Determine the [X, Y] coordinate at the center of the cell enclosing the given text.  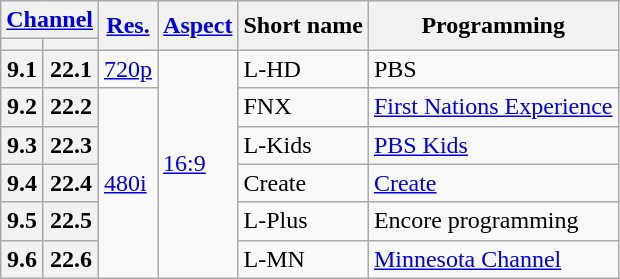
FNX [303, 107]
9.5 [22, 221]
Short name [303, 26]
PBS Kids [493, 145]
L-Plus [303, 221]
First Nations Experience [493, 107]
22.5 [70, 221]
22.6 [70, 259]
9.2 [22, 107]
Minnesota Channel [493, 259]
720p [128, 69]
PBS [493, 69]
Aspect [198, 26]
22.3 [70, 145]
L-HD [303, 69]
L-MN [303, 259]
9.1 [22, 69]
Encore programming [493, 221]
9.4 [22, 183]
22.4 [70, 183]
9.6 [22, 259]
Res. [128, 26]
480i [128, 183]
9.3 [22, 145]
Channel [50, 20]
22.1 [70, 69]
22.2 [70, 107]
L-Kids [303, 145]
Programming [493, 26]
16:9 [198, 164]
